Return the [X, Y] coordinate for the center point of the cell that contains the specified text.  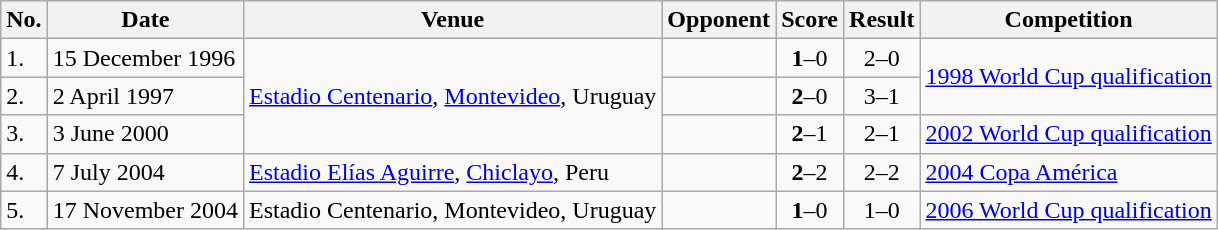
5. [24, 210]
No. [24, 20]
3 June 2000 [145, 134]
17 November 2004 [145, 210]
2. [24, 96]
Date [145, 20]
Result [882, 20]
Opponent [719, 20]
Score [810, 20]
4. [24, 172]
7 July 2004 [145, 172]
Competition [1068, 20]
1998 World Cup qualification [1068, 77]
2002 World Cup qualification [1068, 134]
1. [24, 58]
15 December 1996 [145, 58]
Venue [453, 20]
2006 World Cup qualification [1068, 210]
3–1 [882, 96]
2004 Copa América [1068, 172]
2 April 1997 [145, 96]
3. [24, 134]
Estadio Elías Aguirre, Chiclayo, Peru [453, 172]
